Output the (X, Y) coordinate of the center of the cell containing the given text.  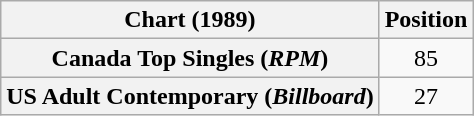
US Adult Contemporary (Billboard) (190, 96)
Chart (1989) (190, 20)
Canada Top Singles (RPM) (190, 58)
Position (426, 20)
27 (426, 96)
85 (426, 58)
